Capture the cell that displays the provided text and extract its (X, Y) central coordinate. 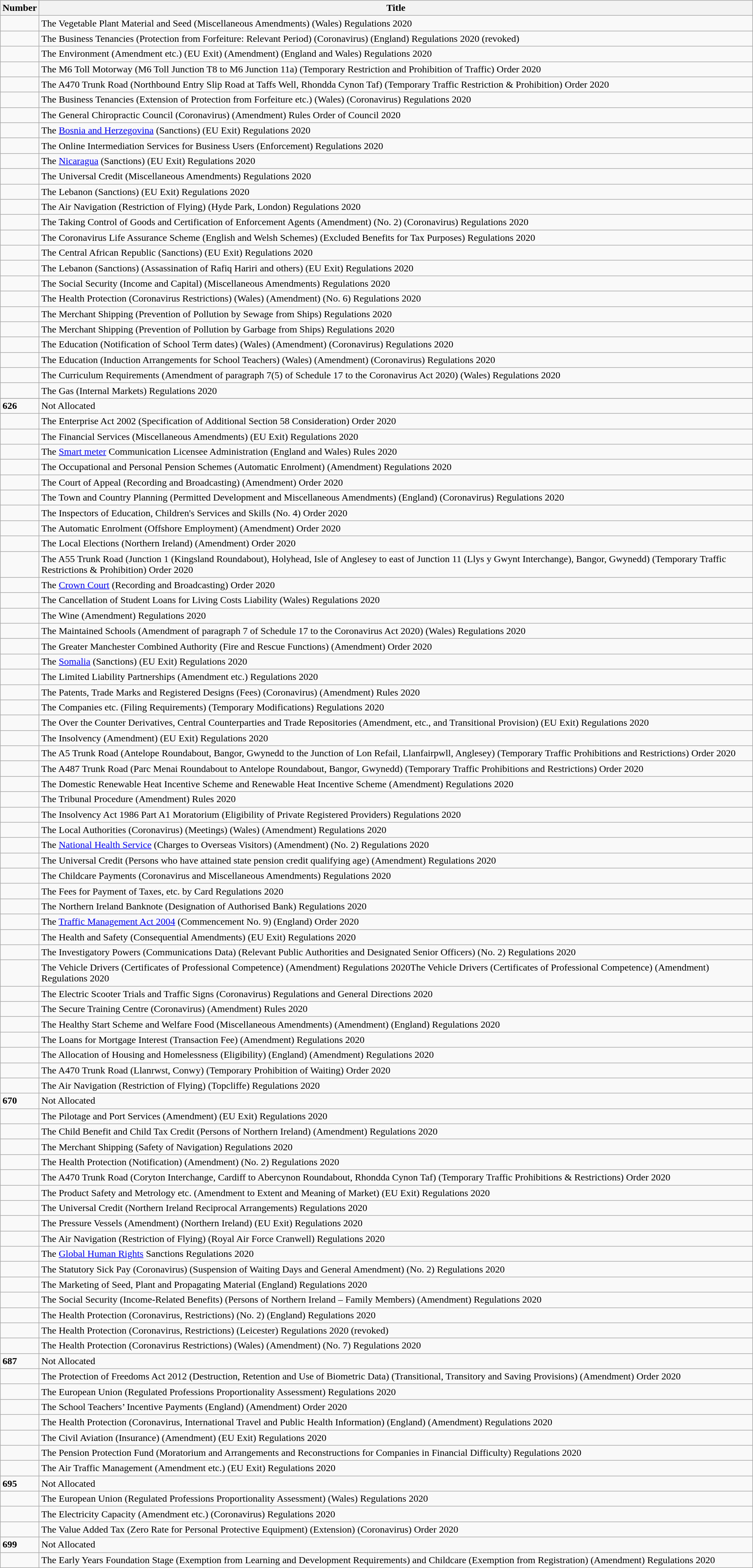
The Inspectors of Education, Children's Services and Skills (No. 4) Order 2020 (396, 513)
The Vegetable Plant Material and Seed (Miscellaneous Amendments) (Wales) Regulations 2020 (396, 23)
The Health Protection (Notification) (Amendment) (No. 2) Regulations 2020 (396, 1162)
The Merchant Shipping (Prevention of Pollution by Garbage from Ships) Regulations 2020 (396, 329)
The Business Tenancies (Protection from Forfeiture: Relevant Period) (Coronavirus) (England) Regulations 2020 (revoked) (396, 39)
The Healthy Start Scheme and Welfare Food (Miscellaneous Amendments) (Amendment) (England) Regulations 2020 (396, 1024)
The Northern Ireland Banknote (Designation of Authorised Bank) Regulations 2020 (396, 906)
The Pilotage and Port Services (Amendment) (EU Exit) Regulations 2020 (396, 1116)
The Universal Credit (Persons who have attained state pension credit qualifying age) (Amendment) Regulations 2020 (396, 860)
The Local Elections (Northern Ireland) (Amendment) Order 2020 (396, 544)
The Universal Credit (Northern Ireland Reciprocal Arrangements) Regulations 2020 (396, 1208)
The M6 Toll Motorway (M6 Toll Junction T8 to M6 Junction 11a) (Temporary Restriction and Prohibition of Traffic) Order 2020 (396, 69)
The Environment (Amendment etc.) (EU Exit) (Amendment) (England and Wales) Regulations 2020 (396, 54)
The Health Protection (Coronavirus Restrictions) (Wales) (Amendment) (No. 7) Regulations 2020 (396, 1346)
The Gas (Internal Markets) Regulations 2020 (396, 390)
Title (396, 8)
The Statutory Sick Pay (Coronavirus) (Suspension of Waiting Days and General Amendment) (No. 2) Regulations 2020 (396, 1269)
The A470 Trunk Road (Northbound Entry Slip Road at Taffs Well, Rhondda Cynon Taf) (Temporary Traffic Restriction & Prohibition) Order 2020 (396, 84)
The Universal Credit (Miscellaneous Amendments) Regulations 2020 (396, 176)
The Air Traffic Management (Amendment etc.) (EU Exit) Regulations 2020 (396, 1468)
The Enterprise Act 2002 (Specification of Additional Section 58 Consideration) Order 2020 (396, 421)
The Patents, Trade Marks and Registered Designs (Fees) (Coronavirus) (Amendment) Rules 2020 (396, 692)
687 (20, 1361)
The Health Protection (Coronavirus, Restrictions) (Leicester) Regulations 2020 (revoked) (396, 1330)
The Town and Country Planning (Permitted Development and Miscellaneous Amendments) (England) (Coronavirus) Regulations 2020 (396, 498)
The European Union (Regulated Professions Proportionality Assessment) Regulations 2020 (396, 1391)
The Electricity Capacity (Amendment etc.) (Coronavirus) Regulations 2020 (396, 1514)
The Domestic Renewable Heat Incentive Scheme and Renewable Heat Incentive Scheme (Amendment) Regulations 2020 (396, 784)
The Bosnia and Herzegovina (Sanctions) (EU Exit) Regulations 2020 (396, 130)
The Pressure Vessels (Amendment) (Northern Ireland) (EU Exit) Regulations 2020 (396, 1223)
The General Chiropractic Council (Coronavirus) (Amendment) Rules Order of Council 2020 (396, 115)
Number (20, 8)
The Child Benefit and Child Tax Credit (Persons of Northern Ireland) (Amendment) Regulations 2020 (396, 1131)
The Lebanon (Sanctions) (EU Exit) Regulations 2020 (396, 192)
The Health Protection (Coronavirus, Restrictions) (No. 2) (England) Regulations 2020 (396, 1315)
The Loans for Mortgage Interest (Transaction Fee) (Amendment) Regulations 2020 (396, 1040)
The Health Protection (Coronavirus Restrictions) (Wales) (Amendment) (No. 6) Regulations 2020 (396, 299)
The A487 Trunk Road (Parc Menai Roundabout to Antelope Roundabout, Bangor, Gwynedd) (Temporary Traffic Prohibitions and Restrictions) Order 2020 (396, 769)
The Limited Liability Partnerships (Amendment etc.) Regulations 2020 (396, 677)
The Court of Appeal (Recording and Broadcasting) (Amendment) Order 2020 (396, 482)
The Lebanon (Sanctions) (Assassination of Rafiq Hariri and others) (EU Exit) Regulations 2020 (396, 268)
The Product Safety and Metrology etc. (Amendment to Extent and Meaning of Market) (EU Exit) Regulations 2020 (396, 1193)
The Insolvency Act 1986 Part A1 Moratorium (Eligibility of Private Registered Providers) Regulations 2020 (396, 815)
The Greater Manchester Combined Authority (Fire and Rescue Functions) (Amendment) Order 2020 (396, 646)
The Global Human Rights Sanctions Regulations 2020 (396, 1254)
The Business Tenancies (Extension of Protection from Forfeiture etc.) (Wales) (Coronavirus) Regulations 2020 (396, 100)
The Insolvency (Amendment) (EU Exit) Regulations 2020 (396, 738)
The A470 Trunk Road (Llanrwst, Conwy) (Temporary Prohibition of Waiting) Order 2020 (396, 1070)
The Health and Safety (Consequential Amendments) (EU Exit) Regulations 2020 (396, 937)
The Air Navigation (Restriction of Flying) (Royal Air Force Cranwell) Regulations 2020 (396, 1239)
The Social Security (Income-Related Benefits) (Persons of Northern Ireland – Family Members) (Amendment) Regulations 2020 (396, 1300)
The Tribunal Procedure (Amendment) Rules 2020 (396, 799)
The Education (Induction Arrangements for School Teachers) (Wales) (Amendment) (Coronavirus) Regulations 2020 (396, 360)
The Taking Control of Goods and Certification of Enforcement Agents (Amendment) (No. 2) (Coronavirus) Regulations 2020 (396, 222)
The Financial Services (Miscellaneous Amendments) (EU Exit) Regulations 2020 (396, 436)
The Allocation of Housing and Homelessness (Eligibility) (England) (Amendment) Regulations 2020 (396, 1055)
The Fees for Payment of Taxes, etc. by Card Regulations 2020 (396, 891)
The Nicaragua (Sanctions) (EU Exit) Regulations 2020 (396, 161)
The Traffic Management Act 2004 (Commencement No. 9) (England) Order 2020 (396, 922)
The Merchant Shipping (Prevention of Pollution by Sewage from Ships) Regulations 2020 (396, 314)
The Marketing of Seed, Plant and Propagating Material (England) Regulations 2020 (396, 1285)
The Secure Training Centre (Coronavirus) (Amendment) Rules 2020 (396, 1009)
The Investigatory Powers (Communications Data) (Relevant Public Authorities and Designated Senior Officers) (No. 2) Regulations 2020 (396, 952)
The Value Added Tax (Zero Rate for Personal Protective Equipment) (Extension) (Coronavirus) Order 2020 (396, 1529)
The European Union (Regulated Professions Proportionality Assessment) (Wales) Regulations 2020 (396, 1499)
The Crown Court (Recording and Broadcasting) Order 2020 (396, 585)
The Wine (Amendment) Regulations 2020 (396, 616)
The Cancellation of Student Loans for Living Costs Liability (Wales) Regulations 2020 (396, 600)
The Health Protection (Coronavirus, International Travel and Public Health Information) (England) (Amendment) Regulations 2020 (396, 1422)
The Smart meter Communication Licensee Administration (England and Wales) Rules 2020 (396, 452)
The Social Security (Income and Capital) (Miscellaneous Amendments) Regulations 2020 (396, 283)
The Air Navigation (Restriction of Flying) (Hyde Park, London) Regulations 2020 (396, 207)
The Automatic Enrolment (Offshore Employment) (Amendment) Order 2020 (396, 528)
The Local Authorities (Coronavirus) (Meetings) (Wales) (Amendment) Regulations 2020 (396, 830)
The Online Intermediation Services for Business Users (Enforcement) Regulations 2020 (396, 146)
699 (20, 1545)
The Curriculum Requirements (Amendment of paragraph 7(5) of Schedule 17 to the Coronavirus Act 2020) (Wales) Regulations 2020 (396, 375)
The Companies etc. (Filing Requirements) (Temporary Modifications) Regulations 2020 (396, 708)
The Childcare Payments (Coronavirus and Miscellaneous Amendments) Regulations 2020 (396, 876)
The Merchant Shipping (Safety of Navigation) Regulations 2020 (396, 1147)
The School Teachers’ Incentive Payments (England) (Amendment) Order 2020 (396, 1407)
The Central African Republic (Sanctions) (EU Exit) Regulations 2020 (396, 253)
The Somalia (Sanctions) (EU Exit) Regulations 2020 (396, 661)
The Occupational and Personal Pension Schemes (Automatic Enrolment) (Amendment) Regulations 2020 (396, 467)
670 (20, 1101)
The National Health Service (Charges to Overseas Visitors) (Amendment) (No. 2) Regulations 2020 (396, 845)
The Education (Notification of School Term dates) (Wales) (Amendment) (Coronavirus) Regulations 2020 (396, 345)
The Electric Scooter Trials and Traffic Signs (Coronavirus) Regulations and General Directions 2020 (396, 994)
626 (20, 406)
The Pension Protection Fund (Moratorium and Arrangements and Reconstructions for Companies in Financial Difficulty) Regulations 2020 (396, 1453)
The Air Navigation (Restriction of Flying) (Topcliffe) Regulations 2020 (396, 1086)
The Coronavirus Life Assurance Scheme (English and Welsh Schemes) (Excluded Benefits for Tax Purposes) Regulations 2020 (396, 238)
The Maintained Schools (Amendment of paragraph 7 of Schedule 17 to the Coronavirus Act 2020) (Wales) Regulations 2020 (396, 631)
The Civil Aviation (Insurance) (Amendment) (EU Exit) Regulations 2020 (396, 1437)
695 (20, 1484)
